Return (X, Y) of the center of cell containing provided text 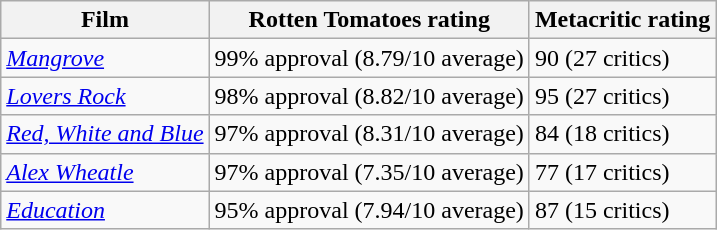
Metacritic rating (622, 20)
Red, White and Blue (105, 134)
90 (27 critics) (622, 58)
84 (18 critics) (622, 134)
77 (17 critics) (622, 172)
Education (105, 210)
Mangrove (105, 58)
99% approval (8.79/10 average) (369, 58)
97% approval (8.31/10 average) (369, 134)
Alex Wheatle (105, 172)
Lovers Rock (105, 96)
Film (105, 20)
87 (15 critics) (622, 210)
95 (27 critics) (622, 96)
95% approval (7.94/10 average) (369, 210)
97% approval (7.35/10 average) (369, 172)
Rotten Tomatoes rating (369, 20)
98% approval (8.82/10 average) (369, 96)
